Detect which cell encompasses the target text, then output its [x, y] center coordinate. 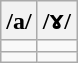
/a/ [19, 21]
/ɤ/ [56, 21]
